Find where the given text appears and provide that cell's center as (x, y) coordinate. 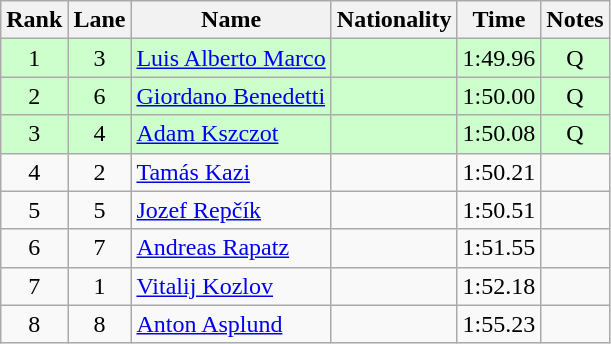
Jozef Repčík (231, 210)
Time (499, 20)
Luis Alberto Marco (231, 58)
1:50.00 (499, 96)
Notes (575, 20)
Tamás Kazi (231, 172)
1:49.96 (499, 58)
1:55.23 (499, 324)
1:50.21 (499, 172)
Name (231, 20)
1:50.08 (499, 134)
1:50.51 (499, 210)
Vitalij Kozlov (231, 286)
Adam Kszczot (231, 134)
Lane (100, 20)
Andreas Rapatz (231, 248)
1:52.18 (499, 286)
1:51.55 (499, 248)
Rank (34, 20)
Giordano Benedetti (231, 96)
Nationality (394, 20)
Anton Asplund (231, 324)
